Locate the cell with the specified text and output its (X, Y) center coordinate. 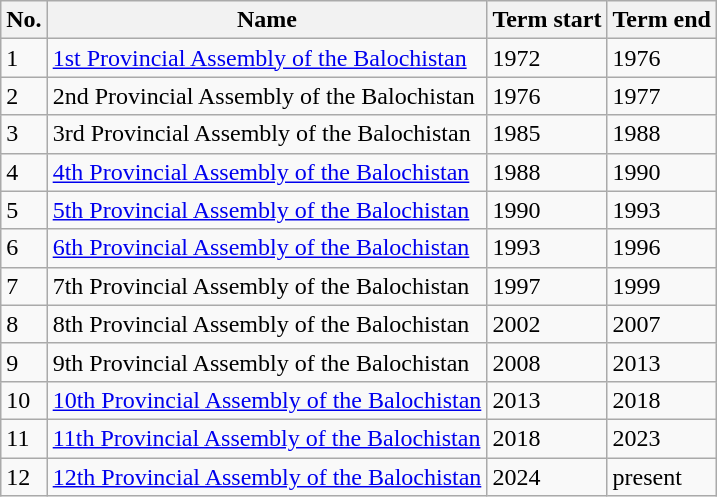
10th Provincial Assembly of the Balochistan (267, 400)
4th Provincial Assembly of the Balochistan (267, 172)
Name (267, 20)
7 (24, 286)
9th Provincial Assembly of the Balochistan (267, 362)
8 (24, 324)
9 (24, 362)
1997 (547, 286)
2002 (547, 324)
6th Provincial Assembly of the Balochistan (267, 248)
2 (24, 96)
12th Provincial Assembly of the Balochistan (267, 477)
5 (24, 210)
11th Provincial Assembly of the Balochistan (267, 438)
6 (24, 248)
Term start (547, 20)
7th Provincial Assembly of the Balochistan (267, 286)
4 (24, 172)
5th Provincial Assembly of the Balochistan (267, 210)
1 (24, 58)
12 (24, 477)
Term end (662, 20)
present (662, 477)
No. (24, 20)
2007 (662, 324)
1999 (662, 286)
1972 (547, 58)
2024 (547, 477)
1985 (547, 134)
3rd Provincial Assembly of the Balochistan (267, 134)
1977 (662, 96)
1996 (662, 248)
2023 (662, 438)
2nd Provincial Assembly of the Balochistan (267, 96)
3 (24, 134)
11 (24, 438)
8th Provincial Assembly of the Balochistan (267, 324)
10 (24, 400)
1st Provincial Assembly of the Balochistan (267, 58)
2008 (547, 362)
